Pinpoint the cell where the given text exists, returning its (X, Y) midpoint coordinate. 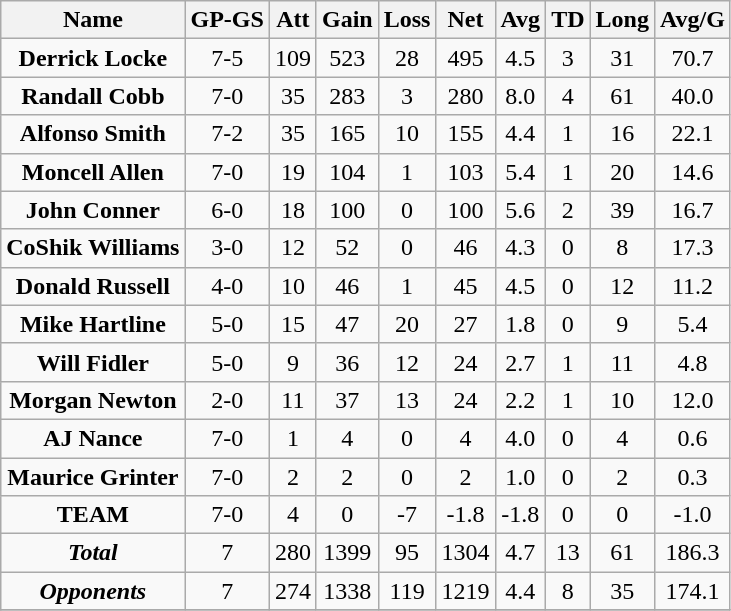
12.0 (692, 400)
70.7 (692, 58)
1219 (466, 591)
Randall Cobb (93, 96)
4.0 (520, 438)
27 (466, 324)
Alfonso Smith (93, 134)
7-2 (227, 134)
1338 (347, 591)
TD (568, 20)
Opponents (93, 591)
523 (347, 58)
14.6 (692, 172)
47 (347, 324)
2.2 (520, 400)
19 (292, 172)
7-5 (227, 58)
5.6 (520, 210)
45 (466, 286)
2-0 (227, 400)
Donald Russell (93, 286)
Net (466, 20)
11.2 (692, 286)
155 (466, 134)
Derrick Locke (93, 58)
Moncell Allen (93, 172)
37 (347, 400)
Total (93, 553)
495 (466, 58)
283 (347, 96)
CoShik Williams (93, 248)
TEAM (93, 515)
Gain (347, 20)
Long (622, 20)
1.8 (520, 324)
Loss (407, 20)
GP-GS (227, 20)
28 (407, 58)
95 (407, 553)
165 (347, 134)
8.0 (520, 96)
Name (93, 20)
-1.0 (692, 515)
-7 (407, 515)
274 (292, 591)
3-0 (227, 248)
22.1 (692, 134)
Att (292, 20)
104 (347, 172)
103 (466, 172)
39 (622, 210)
0.6 (692, 438)
Mike Hartline (93, 324)
36 (347, 362)
1399 (347, 553)
174.1 (692, 591)
Maurice Grinter (93, 477)
Will Fidler (93, 362)
1304 (466, 553)
16.7 (692, 210)
Avg (520, 20)
31 (622, 58)
Morgan Newton (93, 400)
40.0 (692, 96)
0.3 (692, 477)
18 (292, 210)
52 (347, 248)
186.3 (692, 553)
15 (292, 324)
4.8 (692, 362)
16 (622, 134)
4.7 (520, 553)
119 (407, 591)
6-0 (227, 210)
John Conner (93, 210)
AJ Nance (93, 438)
17.3 (692, 248)
109 (292, 58)
4.3 (520, 248)
1.0 (520, 477)
Avg/G (692, 20)
4-0 (227, 286)
2.7 (520, 362)
